Determine the (x, y) coordinate at the center of the cell enclosing the given text.  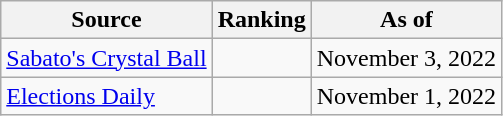
Source (106, 20)
November 3, 2022 (406, 58)
Ranking (262, 20)
Sabato's Crystal Ball (106, 58)
As of (406, 20)
November 1, 2022 (406, 96)
Elections Daily (106, 96)
